Detect which cell encompasses the target text, then output its (x, y) center coordinate. 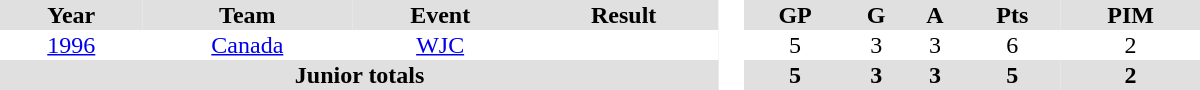
Canada (248, 45)
GP (795, 15)
Year (72, 15)
Event (440, 15)
6 (1012, 45)
WJC (440, 45)
PIM (1130, 15)
A (934, 15)
Team (248, 15)
G (876, 15)
1996 (72, 45)
Junior totals (360, 75)
Result (624, 15)
Pts (1012, 15)
